Locate the cell with the specified text and output its (x, y) center coordinate. 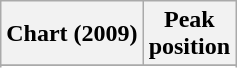
Chart (2009) (72, 34)
Peakposition (189, 34)
